Find where the given text appears and provide that cell's center as (x, y) coordinate. 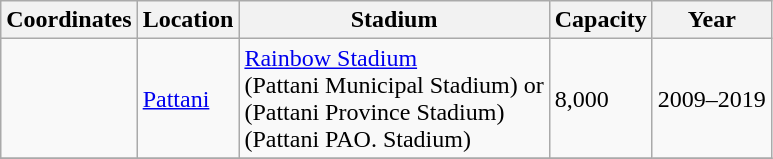
Pattani (188, 98)
Capacity (600, 20)
Year (712, 20)
2009–2019 (712, 98)
Stadium (394, 20)
Coordinates (69, 20)
Rainbow Stadium(Pattani Municipal Stadium) or (Pattani Province Stadium) (Pattani PAO. Stadium) (394, 98)
8,000 (600, 98)
Location (188, 20)
